Extract the (x, y) coordinate from the center of the cell holding the provided text.  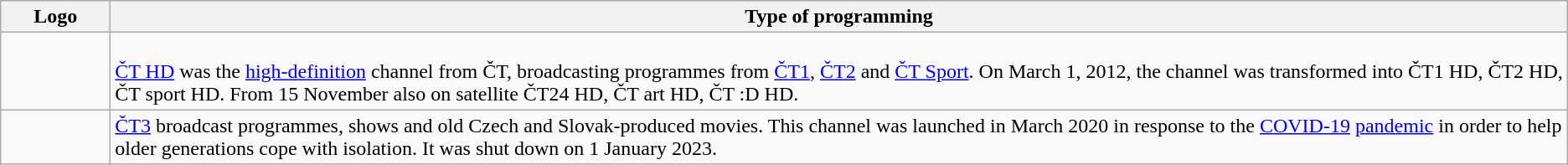
Type of programming (839, 17)
Logo (55, 17)
